Return the (X, Y) coordinate for the center point of the cell that contains the specified text.  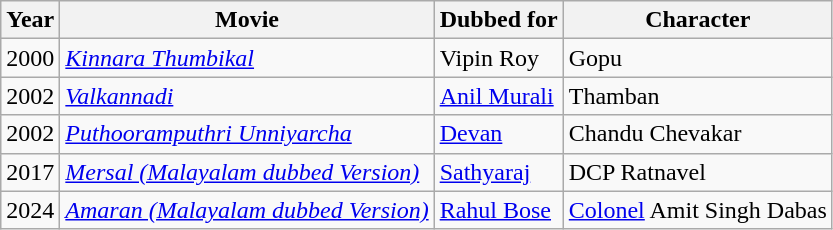
Puthooramputhri Unniyarcha (247, 134)
Dubbed for (498, 20)
Year (30, 20)
Kinnara Thumbikal (247, 58)
2017 (30, 172)
Thamban (698, 96)
Anil Murali (498, 96)
Colonel Amit Singh Dabas (698, 210)
2024 (30, 210)
2000 (30, 58)
Devan (498, 134)
Character (698, 20)
Vipin Roy (498, 58)
Chandu Chevakar (698, 134)
Movie (247, 20)
Sathyaraj (498, 172)
Amaran (Malayalam dubbed Version) (247, 210)
Rahul Bose (498, 210)
Gopu (698, 58)
Valkannadi (247, 96)
DCP Ratnavel (698, 172)
Mersal (Malayalam dubbed Version) (247, 172)
